Detect which cell encompasses the target text, then output its [X, Y] center coordinate. 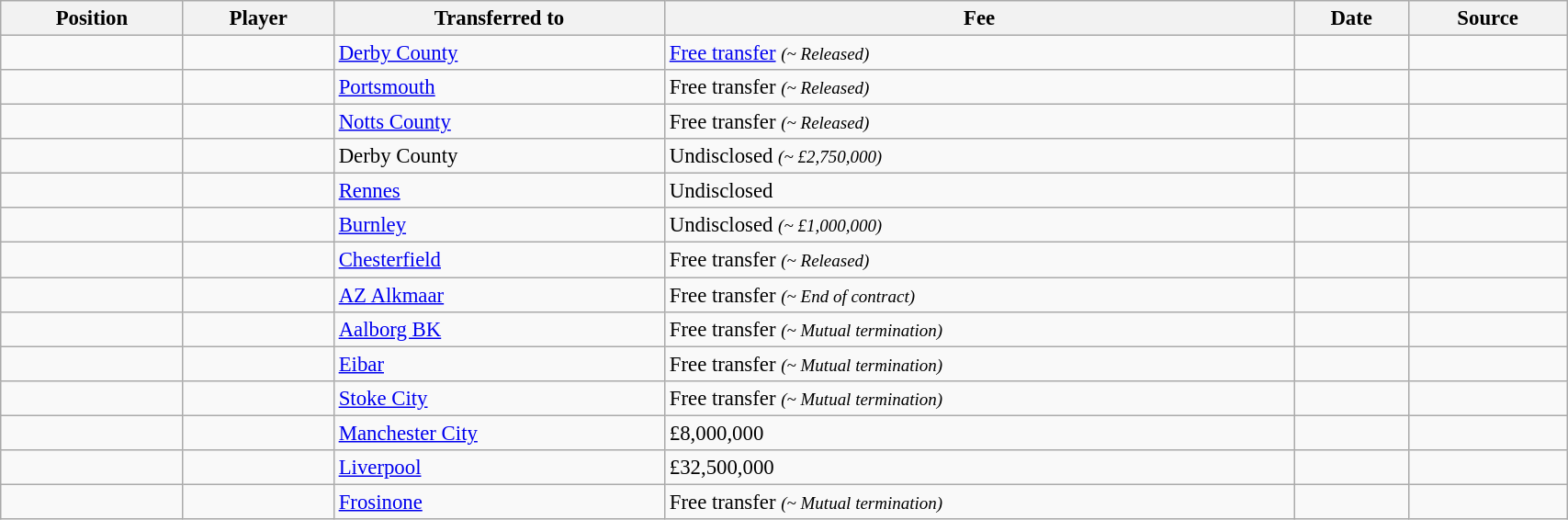
Date [1352, 18]
Source [1488, 18]
Position [92, 18]
Eibar [499, 364]
Manchester City [499, 433]
Burnley [499, 225]
Undisclosed (~ £1,000,000) [979, 225]
Undisclosed (~ £2,750,000) [979, 156]
Player [258, 18]
Aalborg BK [499, 329]
Liverpool [499, 468]
Portsmouth [499, 87]
Chesterfield [499, 260]
Transferred to [499, 18]
Undisclosed [979, 191]
£32,500,000 [979, 468]
Rennes [499, 191]
Stoke City [499, 398]
Notts County [499, 122]
Frosinone [499, 502]
Fee [979, 18]
Free transfer (~ End of contract) [979, 295]
AZ Alkmaar [499, 295]
£8,000,000 [979, 433]
